Extract the [X, Y] coordinate from the center of the cell holding the provided text.  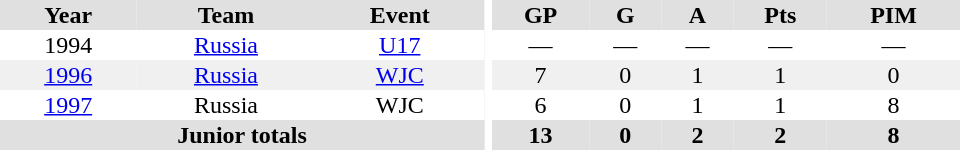
A [697, 15]
13 [540, 135]
7 [540, 75]
U17 [400, 45]
6 [540, 105]
PIM [894, 15]
1996 [68, 75]
Year [68, 15]
1994 [68, 45]
1997 [68, 105]
Event [400, 15]
GP [540, 15]
Junior totals [242, 135]
Team [226, 15]
Pts [781, 15]
G [625, 15]
